From the cell containing the given text, extract its center point as [X, Y] coordinate. 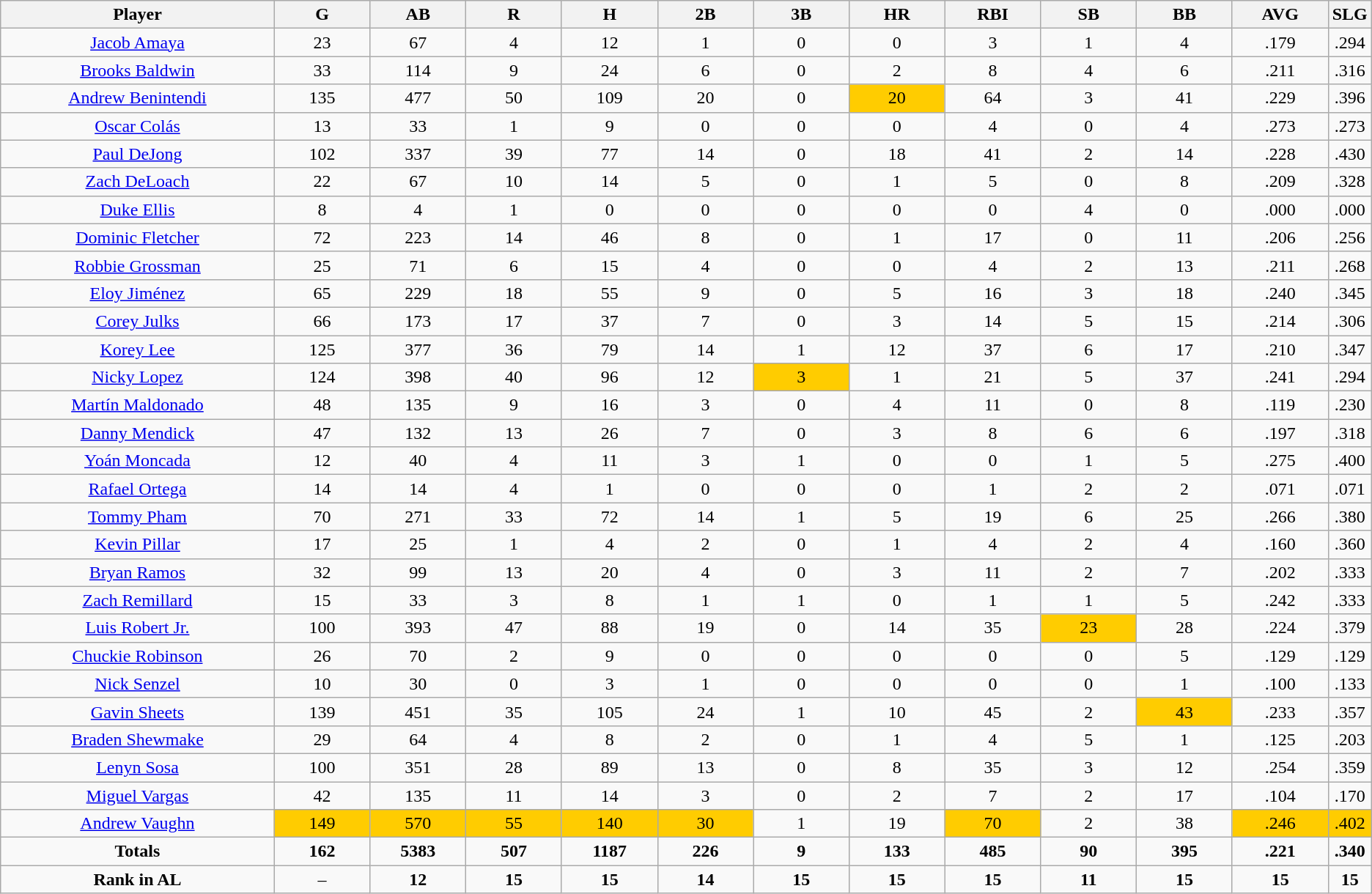
132 [418, 433]
71 [418, 265]
.359 [1350, 767]
.246 [1280, 824]
21 [992, 377]
79 [610, 350]
42 [322, 795]
29 [322, 739]
149 [322, 824]
139 [322, 712]
.318 [1350, 433]
.221 [1280, 851]
Robbie Grossman [138, 265]
.125 [1280, 739]
.119 [1280, 405]
.228 [1280, 154]
.160 [1280, 544]
Brooks Baldwin [138, 70]
.340 [1350, 851]
114 [418, 70]
Luis Robert Jr. [138, 628]
Rafael Ortega [138, 489]
AVG [1280, 15]
.357 [1350, 712]
.275 [1280, 461]
R [514, 15]
140 [610, 824]
Bryan Ramos [138, 572]
125 [322, 350]
.210 [1280, 350]
Miguel Vargas [138, 795]
Martín Maldonado [138, 405]
.347 [1350, 350]
477 [418, 98]
36 [514, 350]
229 [418, 293]
.224 [1280, 628]
96 [610, 377]
.379 [1350, 628]
337 [418, 154]
.203 [1350, 739]
Yoán Moncada [138, 461]
570 [418, 824]
.179 [1280, 43]
Gavin Sheets [138, 712]
Andrew Benintendi [138, 98]
Zach DeLoach [138, 182]
HR [897, 15]
.100 [1280, 684]
.268 [1350, 265]
99 [418, 572]
271 [418, 517]
Korey Lee [138, 350]
.230 [1350, 405]
Chuckie Robinson [138, 656]
65 [322, 293]
451 [418, 712]
RBI [992, 15]
3B [802, 15]
398 [418, 377]
32 [322, 572]
Andrew Vaughn [138, 824]
89 [610, 767]
.133 [1350, 684]
.316 [1350, 70]
Nicky Lopez [138, 377]
377 [418, 350]
BB [1184, 15]
.209 [1280, 182]
124 [322, 377]
Eloy Jiménez [138, 293]
109 [610, 98]
105 [610, 712]
Tommy Pham [138, 517]
SLG [1350, 15]
.170 [1350, 795]
.241 [1280, 377]
43 [1184, 712]
Rank in AL [138, 879]
Zach Remillard [138, 600]
Braden Shewmake [138, 739]
.202 [1280, 572]
395 [1184, 851]
.402 [1350, 824]
H [610, 15]
Player [138, 15]
50 [514, 98]
.197 [1280, 433]
45 [992, 712]
Danny Mendick [138, 433]
485 [992, 851]
Lenyn Sosa [138, 767]
.380 [1350, 517]
77 [610, 154]
102 [322, 154]
.400 [1350, 461]
38 [1184, 824]
.360 [1350, 544]
.430 [1350, 154]
Corey Julks [138, 321]
.306 [1350, 321]
.242 [1280, 600]
46 [610, 237]
507 [514, 851]
393 [418, 628]
– [322, 879]
133 [897, 851]
226 [705, 851]
88 [610, 628]
.229 [1280, 98]
SB [1089, 15]
Paul DeJong [138, 154]
.104 [1280, 795]
Duke Ellis [138, 210]
.254 [1280, 767]
.233 [1280, 712]
39 [514, 154]
.256 [1350, 237]
.396 [1350, 98]
G [322, 15]
Jacob Amaya [138, 43]
5383 [418, 851]
2B [705, 15]
.345 [1350, 293]
162 [322, 851]
173 [418, 321]
.206 [1280, 237]
.214 [1280, 321]
90 [1089, 851]
66 [322, 321]
AB [418, 15]
Nick Senzel [138, 684]
48 [322, 405]
Totals [138, 851]
.266 [1280, 517]
.240 [1280, 293]
22 [322, 182]
.328 [1350, 182]
1187 [610, 851]
Kevin Pillar [138, 544]
Oscar Colás [138, 126]
Dominic Fletcher [138, 237]
223 [418, 237]
351 [418, 767]
